Determine the (x, y) coordinate at the center of the cell enclosing the given text.  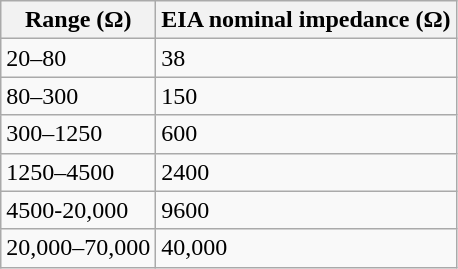
40,000 (306, 248)
20,000–70,000 (78, 248)
9600 (306, 210)
600 (306, 134)
150 (306, 96)
38 (306, 58)
2400 (306, 172)
4500-20,000 (78, 210)
EIA nominal impedance (Ω) (306, 20)
80–300 (78, 96)
300–1250 (78, 134)
Range (Ω) (78, 20)
20–80 (78, 58)
1250–4500 (78, 172)
